For the text-containing cell, return its midpoint in [X, Y] coordinate format. 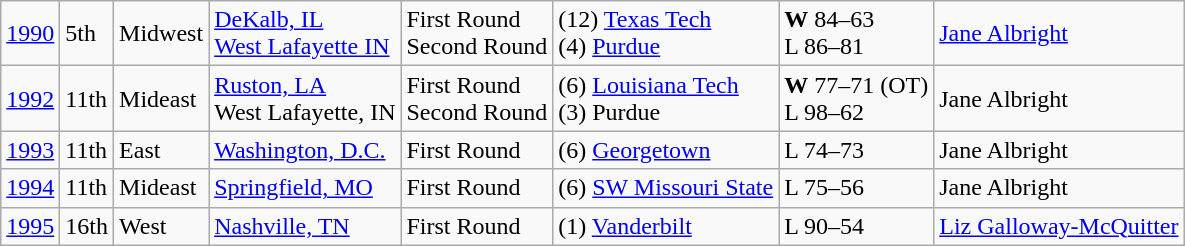
Midwest [162, 34]
West [162, 226]
L 75–56 [856, 188]
Springfield, MO [305, 188]
W 77–71 (OT)L 98–62 [856, 98]
1994 [30, 188]
Liz Galloway-McQuitter [1059, 226]
Ruston, LAWest Lafayette, IN [305, 98]
Washington, D.C. [305, 150]
L 74–73 [856, 150]
5th [87, 34]
16th [87, 226]
W 84–63L 86–81 [856, 34]
1993 [30, 150]
1992 [30, 98]
(1) Vanderbilt [666, 226]
L 90–54 [856, 226]
(12) Texas Tech(4) Purdue [666, 34]
DeKalb, ILWest Lafayette IN [305, 34]
(6) Georgetown [666, 150]
(6) Louisiana Tech(3) Purdue [666, 98]
1990 [30, 34]
1995 [30, 226]
East [162, 150]
Nashville, TN [305, 226]
(6) SW Missouri State [666, 188]
